Pinpoint the cell where the given text exists, returning its (x, y) midpoint coordinate. 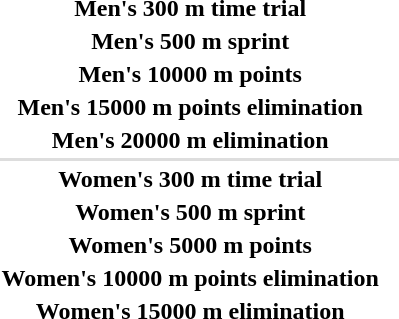
Men's 15000 m points elimination (190, 107)
Women's 300 m time trial (190, 179)
Men's 20000 m elimination (190, 140)
Women's 10000 m points elimination (190, 278)
Women's 5000 m points (190, 245)
Women's 500 m sprint (190, 212)
Men's 500 m sprint (190, 41)
Men's 10000 m points (190, 74)
